Return the [x, y] coordinate for the center point of the cell that contains the specified text.  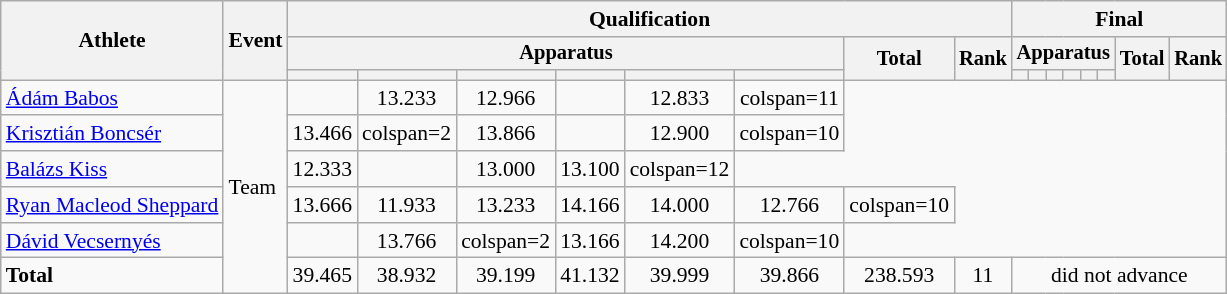
12.900 [680, 134]
41.132 [590, 276]
colspan=12 [680, 169]
12.833 [680, 98]
13.466 [322, 134]
39.866 [789, 276]
13.866 [506, 134]
14.000 [680, 205]
14.200 [680, 241]
Dávid Vecsernyés [112, 241]
Team [255, 187]
39.999 [680, 276]
13.766 [406, 241]
13.666 [322, 205]
12.966 [506, 98]
Event [255, 40]
13.100 [590, 169]
Qualification [650, 19]
Krisztián Boncsér [112, 134]
Athlete [112, 40]
39.465 [322, 276]
colspan=11 [789, 98]
13.166 [590, 241]
11 [983, 276]
did not advance [1120, 276]
12.333 [322, 169]
Ryan Macleod Sheppard [112, 205]
38.932 [406, 276]
39.199 [506, 276]
Final [1120, 19]
11.933 [406, 205]
14.166 [590, 205]
238.593 [899, 276]
Ádám Babos [112, 98]
Balázs Kiss [112, 169]
13.000 [506, 169]
12.766 [789, 205]
